Identify which cell holds the provided text, then report its (x, y) central coordinate. 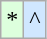
^ (35, 20)
* (12, 20)
